Pinpoint the cell where the given text exists, returning its (X, Y) midpoint coordinate. 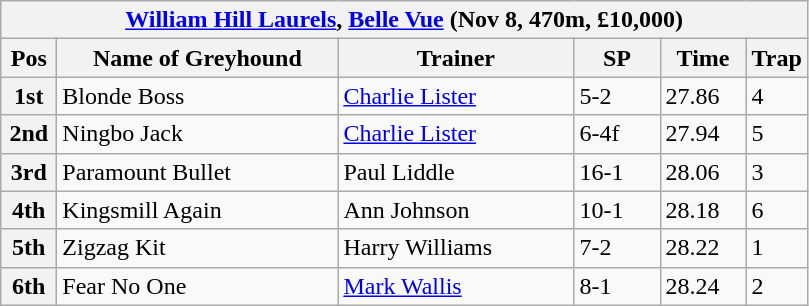
28.24 (703, 286)
Trap (776, 58)
5-2 (617, 96)
28.18 (703, 210)
Fear No One (198, 286)
Time (703, 58)
16-1 (617, 172)
Harry Williams (456, 248)
5th (29, 248)
1st (29, 96)
27.86 (703, 96)
8-1 (617, 286)
2 (776, 286)
27.94 (703, 134)
4 (776, 96)
Name of Greyhound (198, 58)
Ann Johnson (456, 210)
William Hill Laurels, Belle Vue (Nov 8, 470m, £10,000) (404, 20)
7-2 (617, 248)
4th (29, 210)
SP (617, 58)
Pos (29, 58)
28.22 (703, 248)
1 (776, 248)
Paramount Bullet (198, 172)
Blonde Boss (198, 96)
3 (776, 172)
3rd (29, 172)
5 (776, 134)
6-4f (617, 134)
2nd (29, 134)
Zigzag Kit (198, 248)
28.06 (703, 172)
6th (29, 286)
6 (776, 210)
Kingsmill Again (198, 210)
Mark Wallis (456, 286)
Paul Liddle (456, 172)
10-1 (617, 210)
Trainer (456, 58)
Ningbo Jack (198, 134)
